Pinpoint the cell where the given text exists, returning its [x, y] midpoint coordinate. 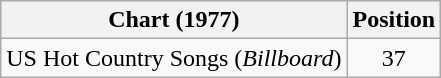
37 [394, 58]
Position [394, 20]
Chart (1977) [174, 20]
US Hot Country Songs (Billboard) [174, 58]
